Capture the cell that displays the provided text and extract its [x, y] central coordinate. 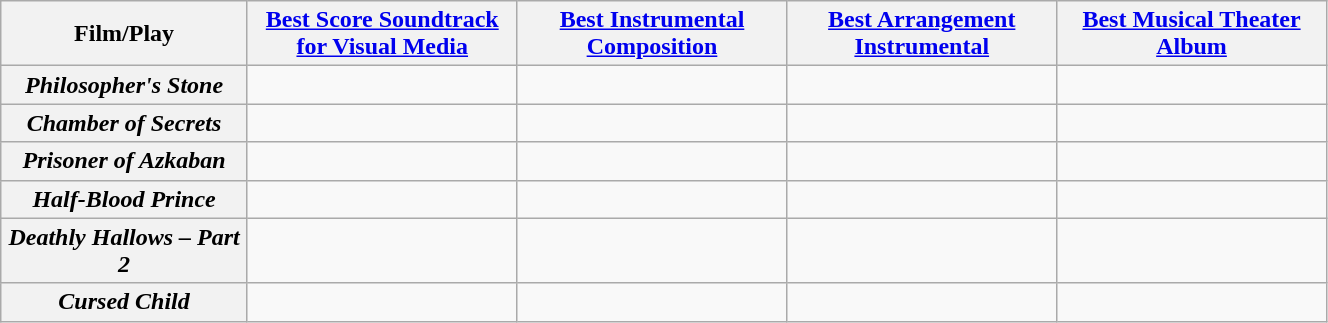
Philosopher's Stone [124, 85]
Best Instrumental Composition [652, 34]
Best Score Soundtrack for Visual Media [382, 34]
Deathly Hallows – Part 2 [124, 250]
Half-Blood Prince [124, 199]
Best Arrangement Instrumental [922, 34]
Chamber of Secrets [124, 123]
Prisoner of Azkaban [124, 161]
Best Musical Theater Album [1192, 34]
Cursed Child [124, 302]
Film/Play [124, 34]
